Determine the [x, y] coordinate at the center of the cell enclosing the given text.  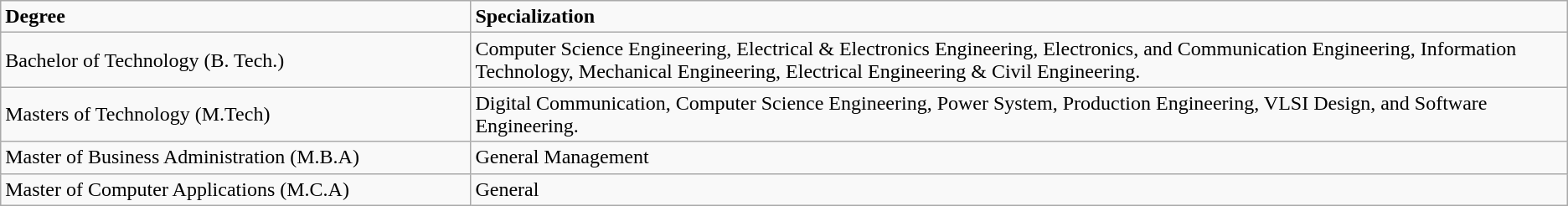
Degree [236, 17]
Master of Computer Applications (M.C.A) [236, 189]
Masters of Technology (M.Tech) [236, 114]
Bachelor of Technology (B. Tech.) [236, 60]
General [1019, 189]
Digital Communication, Computer Science Engineering, Power System, Production Engineering, VLSI Design, and Software Engineering. [1019, 114]
Master of Business Administration (M.B.A) [236, 157]
Specialization [1019, 17]
General Management [1019, 157]
